From the cell containing the given text, extract its center point as [X, Y] coordinate. 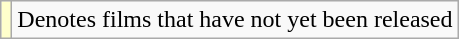
Denotes films that have not yet been released [235, 20]
